Search for the cell housing the specified text and yield its (X, Y) center coordinate. 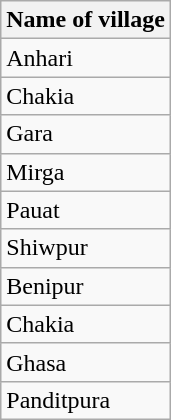
Ghasa (86, 362)
Panditpura (86, 400)
Mirga (86, 172)
Anhari (86, 58)
Name of village (86, 20)
Gara (86, 134)
Pauat (86, 210)
Benipur (86, 286)
Shiwpur (86, 248)
